Output the (X, Y) coordinate of the center of the cell containing the given text.  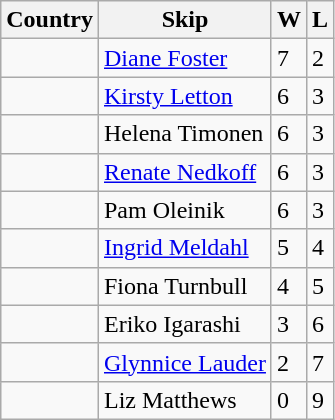
Liz Matthews (184, 400)
Eriko Igarashi (184, 324)
W (288, 20)
Pam Oleinik (184, 210)
0 (288, 400)
Kirsty Letton (184, 96)
Country (50, 20)
Diane Foster (184, 58)
Skip (184, 20)
Helena Timonen (184, 134)
9 (320, 400)
Ingrid Meldahl (184, 248)
Glynnice Lauder (184, 362)
Renate Nedkoff (184, 172)
Fiona Turnbull (184, 286)
L (320, 20)
